Identify which cell holds the provided text, then report its (X, Y) central coordinate. 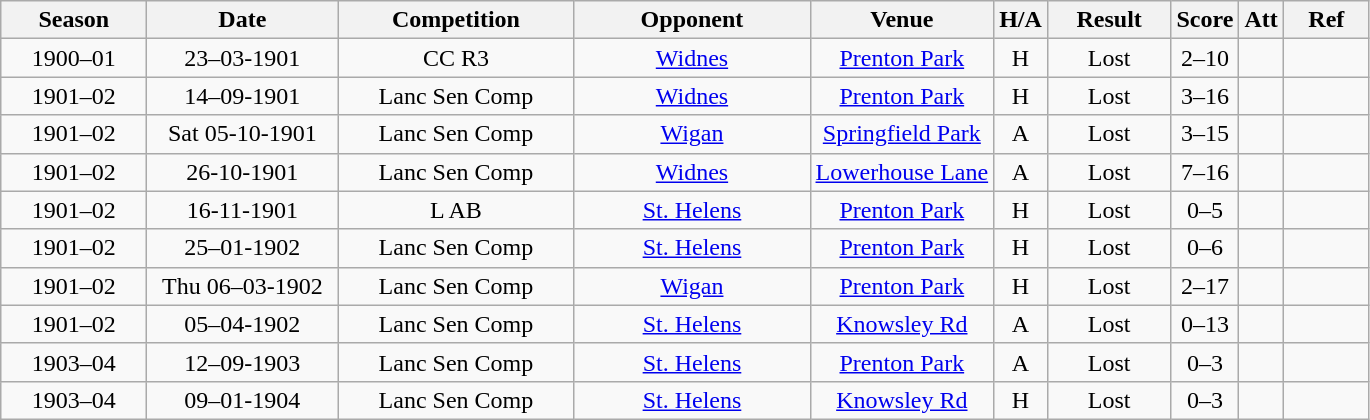
7–16 (1205, 172)
16-11-1901 (242, 210)
09–01-1904 (242, 400)
Competition (456, 20)
CC R3 (456, 58)
12–09-1903 (242, 362)
0–5 (1205, 210)
Ref (1326, 20)
Lowerhouse Lane (902, 172)
1900–01 (74, 58)
Sat 05-10-1901 (242, 134)
23–03-1901 (242, 58)
L AB (456, 210)
2–10 (1205, 58)
Att (1261, 20)
25–01-1902 (242, 248)
05–04-1902 (242, 324)
3–16 (1205, 96)
Thu 06–03-1902 (242, 286)
14–09-1901 (242, 96)
2–17 (1205, 286)
3–15 (1205, 134)
Date (242, 20)
Springfield Park (902, 134)
0–6 (1205, 248)
Opponent (692, 20)
26-10-1901 (242, 172)
Season (74, 20)
Score (1205, 20)
Result (1109, 20)
0–13 (1205, 324)
Venue (902, 20)
H/A (1021, 20)
